Capture the cell that displays the provided text and extract its (x, y) central coordinate. 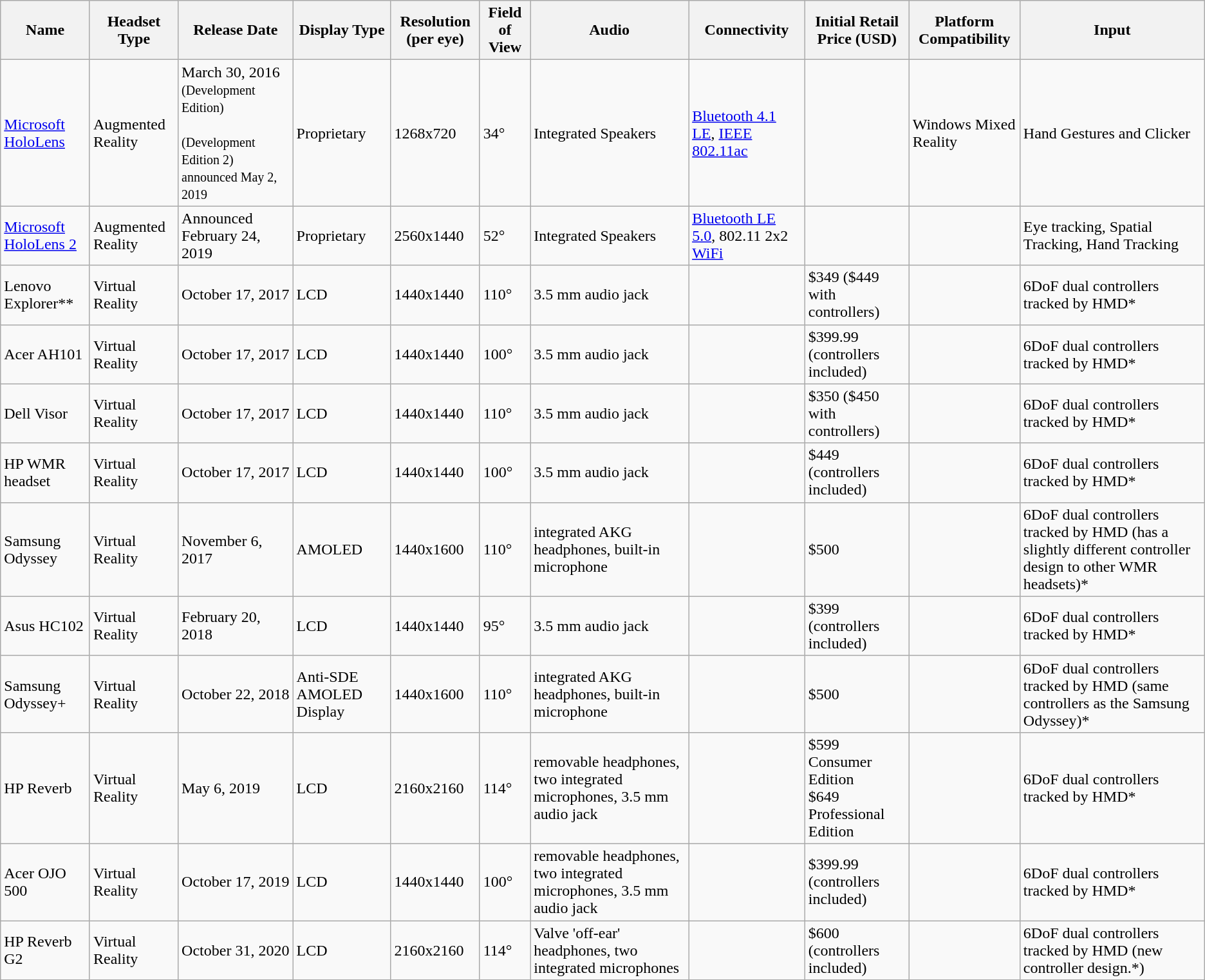
Headset Type (134, 30)
Acer OJO 500 (45, 882)
1268x720 (435, 133)
HP Reverb (45, 788)
Windows Mixed Reality (964, 133)
6DoF dual controllers tracked by HMD (has a slightly different controller design to other WMR headsets)* (1112, 549)
52° (505, 236)
Microsoft HoloLens (45, 133)
Samsung Odyssey+ (45, 694)
6DoF dual controllers tracked by HMD (new controller design.*) (1112, 950)
34° (505, 133)
October 22, 2018 (236, 694)
February 20, 2018 (236, 626)
Samsung Odyssey (45, 549)
$599 Consumer Edition$649 Professional Edition (857, 788)
November 6, 2017 (236, 549)
HP Reverb G2 (45, 950)
Eye tracking, Spatial Tracking, Hand Tracking (1112, 236)
Hand Gestures and Clicker (1112, 133)
Dell Visor (45, 413)
Bluetooth 4.1 LE, IEEE 802.11ac (747, 133)
Valve 'off-ear' headphones, two integrated microphones (610, 950)
March 30, 2016 (Development Edition)(Development Edition 2) announced May 2, 2019 (236, 133)
2560x1440 (435, 236)
October 31, 2020 (236, 950)
Acer AH101 (45, 354)
$399 (controllers included) (857, 626)
Lenovo Explorer** (45, 295)
Announced February 24, 2019 (236, 236)
Display Type (342, 30)
Resolution (per eye) (435, 30)
Anti-SDE AMOLED Display (342, 694)
Platform Compatibility (964, 30)
October 17, 2019 (236, 882)
May 6, 2019 (236, 788)
95° (505, 626)
AMOLED (342, 549)
Initial Retail Price (USD) (857, 30)
Name (45, 30)
HP WMR headset (45, 473)
$449 (controllers included) (857, 473)
Bluetooth LE 5.0, 802.11 2x2 WiFi (747, 236)
Input (1112, 30)
6DoF dual controllers tracked by HMD (same controllers as the Samsung Odyssey)* (1112, 694)
Connectivity (747, 30)
$600 (controllers included) (857, 950)
Asus HC102 (45, 626)
Release Date (236, 30)
Microsoft HoloLens 2 (45, 236)
$349 ($449 with controllers) (857, 295)
$350 ($450 with controllers) (857, 413)
Audio (610, 30)
Field of View (505, 30)
